For the text-containing cell, return its midpoint in (x, y) coordinate format. 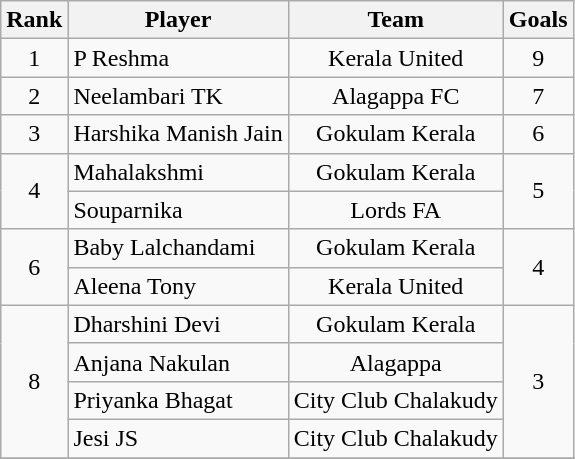
9 (538, 58)
Team (396, 20)
Aleena Tony (178, 286)
Mahalakshmi (178, 172)
P Reshma (178, 58)
5 (538, 191)
Neelambari TK (178, 96)
Alagappa (396, 362)
Player (178, 20)
8 (34, 381)
Jesi JS (178, 438)
Priyanka Bhagat (178, 400)
7 (538, 96)
1 (34, 58)
Harshika Manish Jain (178, 134)
Dharshini Devi (178, 324)
Alagappa FC (396, 96)
Rank (34, 20)
Souparnika (178, 210)
Lords FA (396, 210)
2 (34, 96)
Anjana Nakulan (178, 362)
Goals (538, 20)
Baby Lalchandami (178, 248)
